Search for the cell housing the specified text and yield its (x, y) center coordinate. 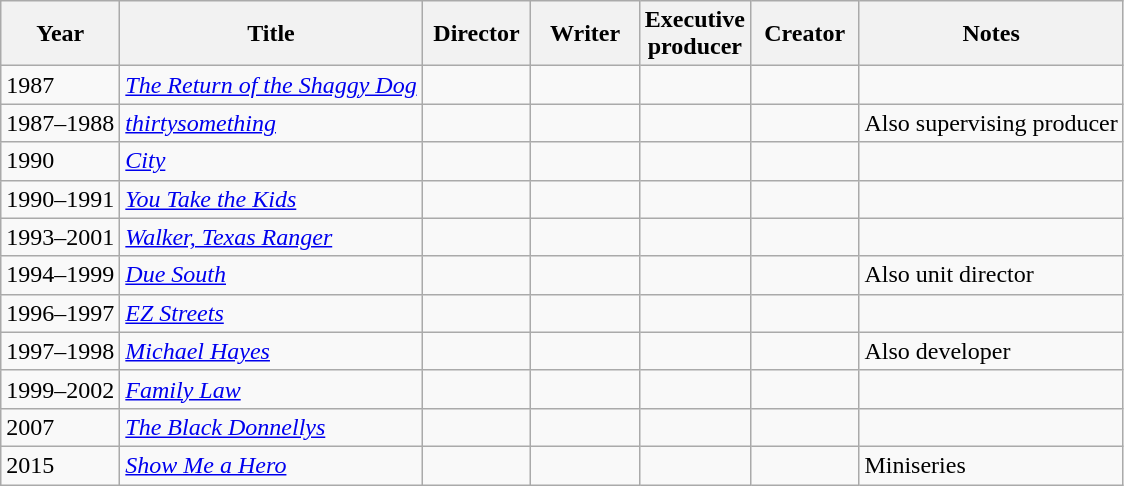
Also supervising producer (991, 123)
City (271, 161)
Also developer (991, 351)
Year (60, 34)
Miniseries (991, 465)
1987 (60, 85)
The Black Donnellys (271, 427)
Show Me a Hero (271, 465)
1999–2002 (60, 389)
1990–1991 (60, 199)
Family Law (271, 389)
Title (271, 34)
2015 (60, 465)
EZ Streets (271, 313)
1997–1998 (60, 351)
Writer (586, 34)
thirtysomething (271, 123)
1990 (60, 161)
Walker, Texas Ranger (271, 237)
Due South (271, 275)
1987–1988 (60, 123)
The Return of the Shaggy Dog (271, 85)
Michael Hayes (271, 351)
1993–2001 (60, 237)
Director (476, 34)
2007 (60, 427)
1994–1999 (60, 275)
You Take the Kids (271, 199)
Also unit director (991, 275)
1996–1997 (60, 313)
Notes (991, 34)
Executiveproducer (694, 34)
Creator (804, 34)
